Scan for the cell matching the given text and deliver its (x, y) coordinate at center. 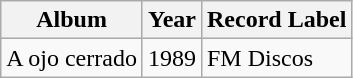
A ojo cerrado (72, 58)
Album (72, 20)
Record Label (276, 20)
1989 (172, 58)
FM Discos (276, 58)
Year (172, 20)
